Extract the (X, Y) coordinate from the center of the cell holding the provided text.  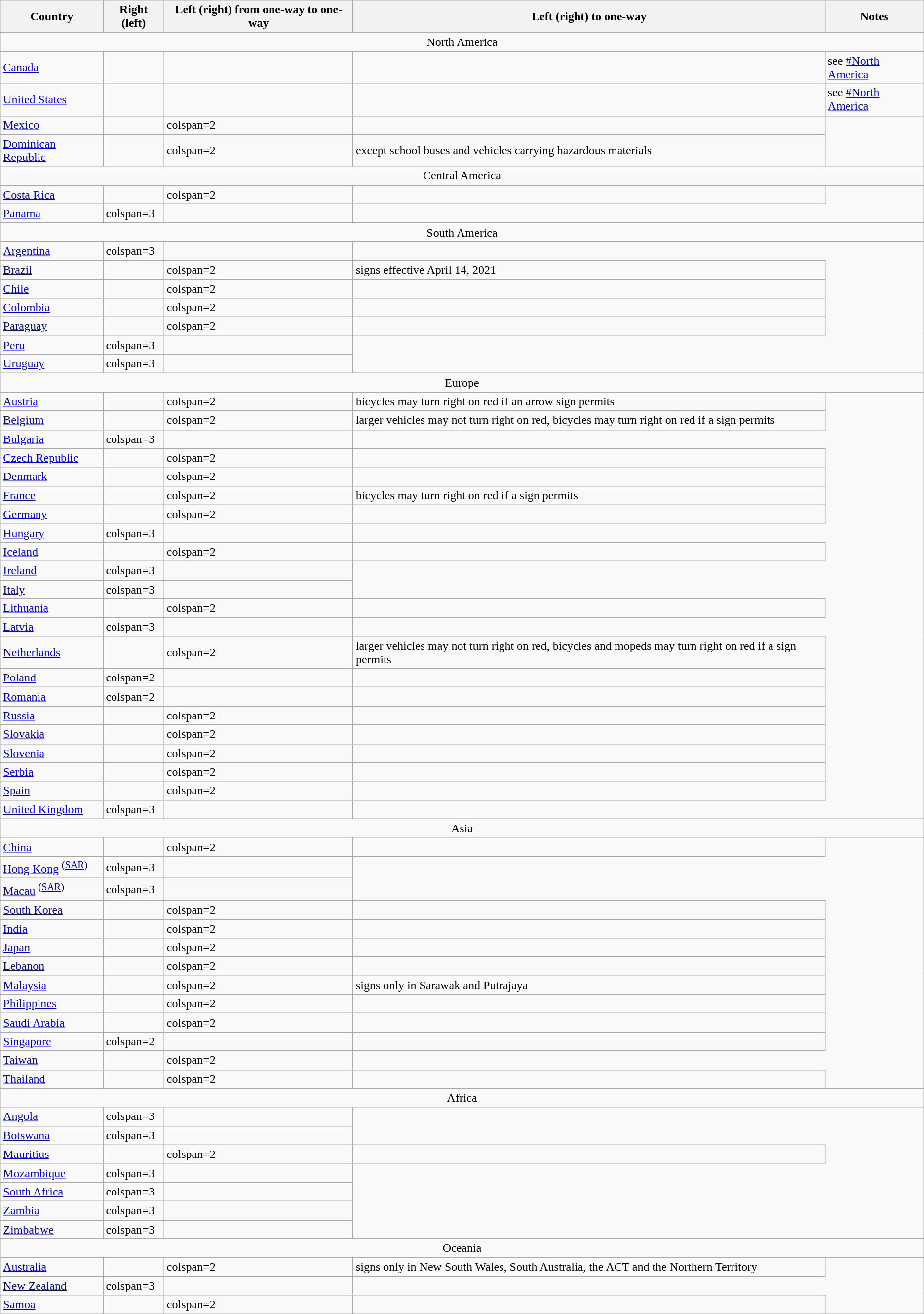
Brazil (52, 270)
Europe (462, 383)
larger vehicles may not turn right on red, bicycles may turn right on red if a sign permits (589, 420)
Hong Kong (SAR) (52, 867)
Costa Rica (52, 195)
Spain (52, 791)
Singapore (52, 1041)
Paraguay (52, 326)
Austria (52, 401)
Thailand (52, 1079)
Dominican Republic (52, 150)
Australia (52, 1267)
Slovakia (52, 734)
bicycles may turn right on red if an arrow sign permits (589, 401)
Belgium (52, 420)
Macau (SAR) (52, 890)
South Korea (52, 910)
Mozambique (52, 1173)
Russia (52, 716)
Central America (462, 176)
signs only in New South Wales, South Australia, the ACT and the Northern Territory (589, 1267)
Colombia (52, 308)
United Kingdom (52, 809)
Denmark (52, 477)
Serbia (52, 772)
Chile (52, 289)
Africa (462, 1098)
India (52, 929)
Oceania (462, 1248)
Lebanon (52, 966)
Botswana (52, 1135)
Left (right) from one-way to one-way (259, 17)
Philippines (52, 1004)
signs only in Sarawak and Putrajaya (589, 985)
Malaysia (52, 985)
Uruguay (52, 364)
Samoa (52, 1305)
China (52, 847)
larger vehicles may not turn right on red, bicycles and mopeds may turn right on red if a sign permits (589, 653)
Italy (52, 589)
South Africa (52, 1192)
Mexico (52, 125)
Notes (874, 17)
Latvia (52, 627)
except school buses and vehicles carrying hazardous materials (589, 150)
Germany (52, 514)
signs effective April 14, 2021 (589, 270)
South America (462, 232)
Ireland (52, 570)
Canada (52, 67)
Slovenia (52, 753)
Taiwan (52, 1060)
Peru (52, 345)
Country (52, 17)
Argentina (52, 251)
Iceland (52, 552)
Zambia (52, 1210)
Panama (52, 213)
Zimbabwe (52, 1230)
France (52, 495)
United States (52, 100)
Angola (52, 1116)
Lithuania (52, 608)
Left (right) to one-way (589, 17)
Hungary (52, 533)
Netherlands (52, 653)
Poland (52, 678)
Saudi Arabia (52, 1023)
Mauritius (52, 1154)
Right (left) (133, 17)
bicycles may turn right on red if a sign permits (589, 495)
North America (462, 42)
Bulgaria (52, 439)
Romania (52, 697)
Asia (462, 828)
Czech Republic (52, 458)
Japan (52, 948)
New Zealand (52, 1286)
